Provide the (x, y) coordinate of the cell's center where the given text is located.  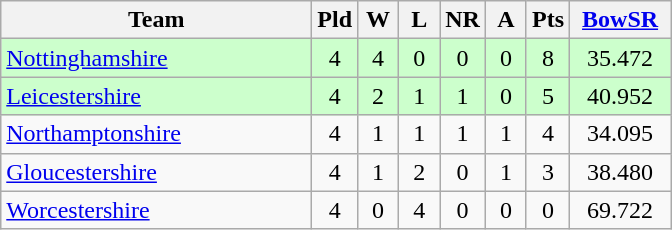
35.472 (620, 58)
Leicestershire (156, 96)
34.095 (620, 134)
W (378, 20)
38.480 (620, 172)
Nottinghamshire (156, 58)
40.952 (620, 96)
Northamptonshire (156, 134)
Pld (335, 20)
Pts (548, 20)
Team (156, 20)
8 (548, 58)
BowSR (620, 20)
3 (548, 172)
L (420, 20)
Gloucestershire (156, 172)
5 (548, 96)
Worcestershire (156, 210)
A (506, 20)
NR (463, 20)
69.722 (620, 210)
